Extract the (x, y) coordinate from the center of the cell holding the provided text.  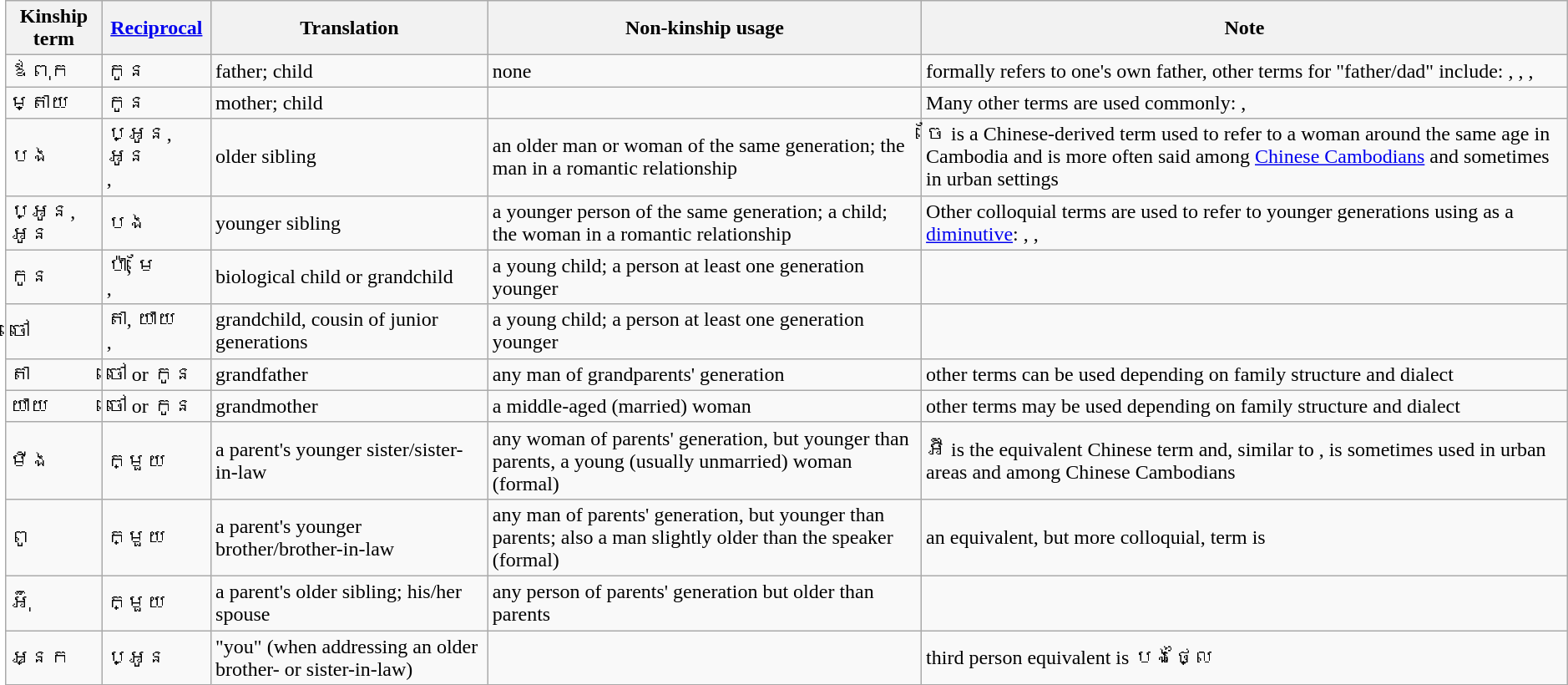
any woman of parents' generation, but younger than parents, a young (usually unmarried) woman (formal) (705, 460)
មីង (53, 460)
ពូ (53, 537)
Non-kinship usage (705, 28)
Many other terms are used commonly: , (1245, 103)
an equivalent, but more colloquial, term is (1245, 537)
mother; child (350, 103)
grandmother (350, 406)
Note (1245, 28)
father; child (350, 71)
a younger person of the same generation; a child; the woman in a romantic relationship (705, 222)
other terms can be used depending on family structure and dialect (1245, 374)
តា (53, 374)
a parent's younger brother/brother-in-law (350, 537)
grandchild, cousin of junior generations (350, 331)
ប៉ា, មែ , (156, 277)
អ៊ុំ (53, 603)
younger sibling (350, 222)
other terms may be used depending on family structure and dialect (1245, 406)
Reciprocal (156, 28)
third person equivalent is បងថ្លៃ (1245, 657)
none (705, 71)
biological child or grandchild (350, 277)
any man of parents' generation, but younger than parents; also a man slightly older than the speaker (formal) (705, 537)
អ្នក (53, 657)
grandfather (350, 374)
ប្អូន, អូន (53, 222)
ប្អូន (156, 657)
a parent's older sibling; his/her spouse (350, 603)
តា, យាយ , (156, 331)
Translation (350, 28)
អ៊ី is the equivalent Chinese term and, similar to , is sometimes used in urban areas and among Chinese Cambodians (1245, 460)
Other colloquial terms are used to refer to younger generations using as a diminutive: , , (1245, 222)
a middle-aged (married) woman (705, 406)
any man of grandparents' generation (705, 374)
a parent's younger sister/sister-in-law (350, 460)
ចៅ (53, 331)
ម្តាយ (53, 103)
ប្អូន, អូន , (156, 157)
formally refers to one's own father, other terms for "father/dad" include: , , , (1245, 71)
យាយ (53, 406)
any person of parents' generation but older than parents (705, 603)
an older man or woman of the same generation; the man in a romantic relationship (705, 157)
"you" (when addressing an older brother- or sister-in-law) (350, 657)
older sibling (350, 157)
Kinship term (53, 28)
ឪពុក (53, 71)
